From the cell containing the given text, extract its center point as [X, Y] coordinate. 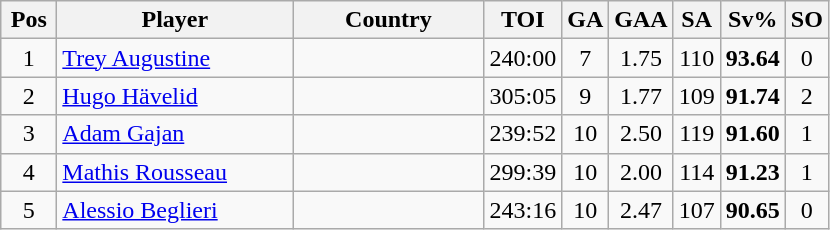
239:52 [523, 134]
5 [29, 210]
2.47 [641, 210]
1.77 [641, 96]
114 [696, 172]
299:39 [523, 172]
Trey Augustine [175, 58]
Player [175, 20]
4 [29, 172]
2.00 [641, 172]
107 [696, 210]
GA [586, 20]
1.75 [641, 58]
Country [388, 20]
305:05 [523, 96]
TOI [523, 20]
243:16 [523, 210]
240:00 [523, 58]
90.65 [752, 210]
GAA [641, 20]
9 [586, 96]
110 [696, 58]
Pos [29, 20]
SO [806, 20]
93.64 [752, 58]
91.74 [752, 96]
Adam Gajan [175, 134]
Hugo Hävelid [175, 96]
2.50 [641, 134]
Alessio Beglieri [175, 210]
119 [696, 134]
91.23 [752, 172]
Mathis Rousseau [175, 172]
Sv% [752, 20]
109 [696, 96]
SA [696, 20]
3 [29, 134]
91.60 [752, 134]
7 [586, 58]
